Determine the (x, y) coordinate at the center of the cell enclosing the given text.  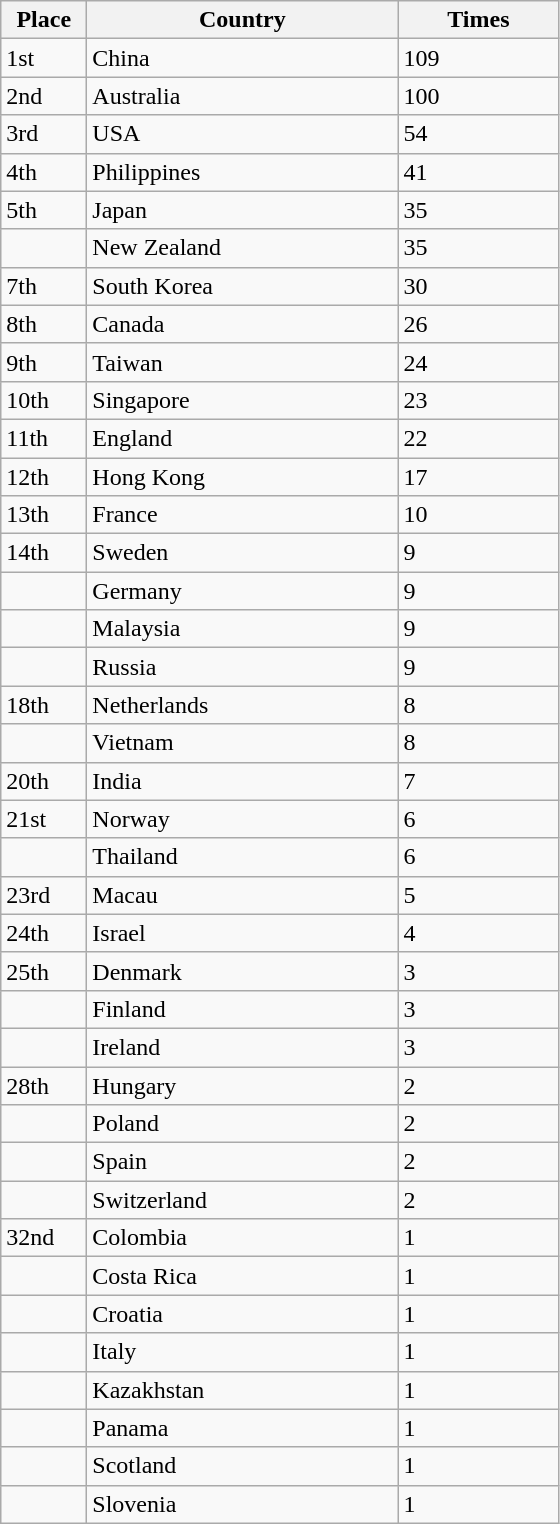
Hong Kong (242, 477)
Malaysia (242, 629)
4th (44, 172)
24th (44, 933)
17 (478, 477)
41 (478, 172)
4 (478, 933)
5 (478, 895)
Place (44, 20)
13th (44, 515)
18th (44, 705)
7th (44, 286)
Costa Rica (242, 1276)
Vietnam (242, 743)
8th (44, 324)
25th (44, 971)
Canada (242, 324)
Poland (242, 1124)
Hungary (242, 1085)
Norway (242, 819)
South Korea (242, 286)
Denmark (242, 971)
109 (478, 58)
Kazakhstan (242, 1390)
14th (44, 553)
Country (242, 20)
Australia (242, 96)
Finland (242, 1009)
Switzerland (242, 1200)
10th (44, 400)
10 (478, 515)
Netherlands (242, 705)
22 (478, 438)
India (242, 781)
28th (44, 1085)
Japan (242, 210)
23 (478, 400)
Scotland (242, 1466)
100 (478, 96)
England (242, 438)
Spain (242, 1162)
Croatia (242, 1314)
23rd (44, 895)
Colombia (242, 1238)
Panama (242, 1428)
Italy (242, 1352)
7 (478, 781)
20th (44, 781)
Israel (242, 933)
24 (478, 362)
1st (44, 58)
30 (478, 286)
Ireland (242, 1047)
9th (44, 362)
3rd (44, 134)
Slovenia (242, 1504)
12th (44, 477)
32nd (44, 1238)
Philippines (242, 172)
USA (242, 134)
Sweden (242, 553)
21st (44, 819)
54 (478, 134)
26 (478, 324)
Times (478, 20)
China (242, 58)
11th (44, 438)
New Zealand (242, 248)
Russia (242, 667)
Thailand (242, 857)
Singapore (242, 400)
Germany (242, 591)
Taiwan (242, 362)
5th (44, 210)
France (242, 515)
2nd (44, 96)
Macau (242, 895)
